Find where the given text appears and provide that cell's center as (X, Y) coordinate. 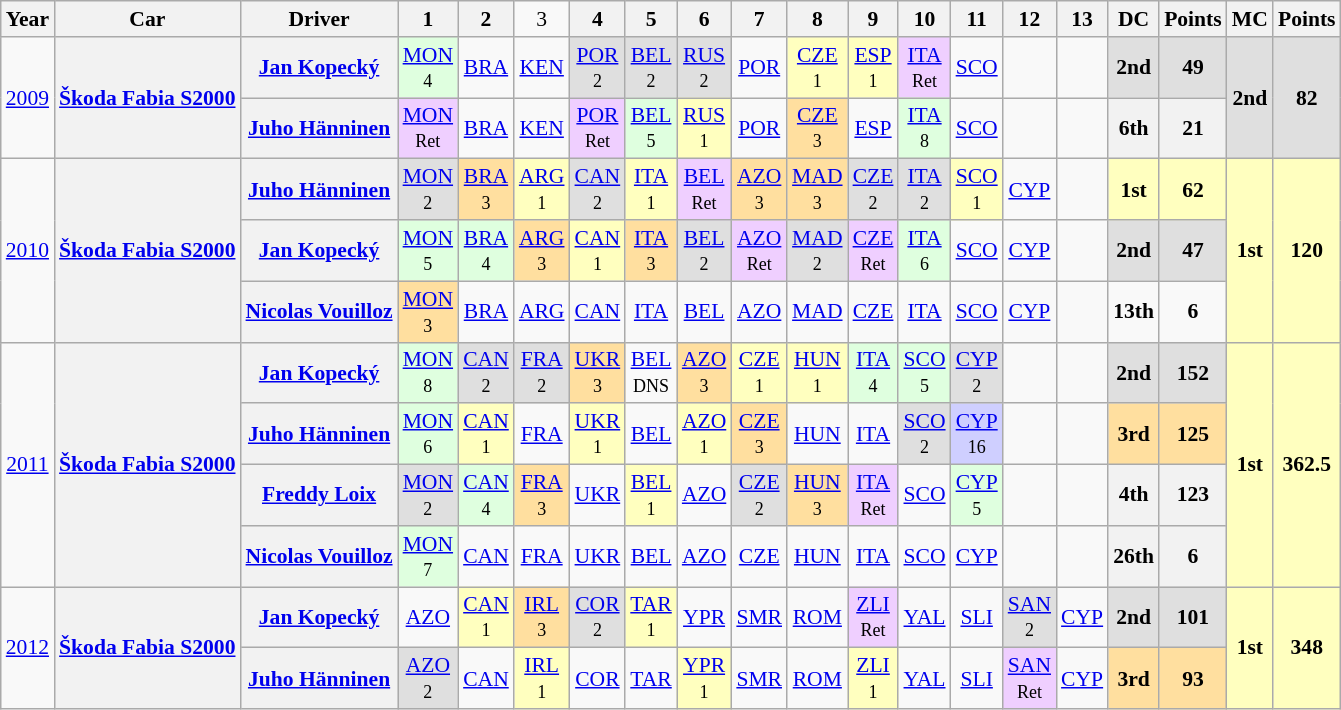
Freddy Loix (320, 496)
120 (1307, 250)
FRA2 (542, 372)
13 (1082, 19)
362.5 (1307, 464)
ZLIRet (874, 618)
POR2 (598, 68)
62 (1193, 190)
RUS2 (704, 68)
YPR (704, 618)
AZO2 (428, 678)
13th (1134, 312)
26th (1134, 556)
MON6 (428, 434)
ARG1 (542, 190)
21 (1193, 128)
FRA3 (542, 496)
COR2 (598, 618)
10 (924, 19)
MC (1250, 19)
1 (428, 19)
49 (1193, 68)
6th (1134, 128)
Year (28, 19)
COR (598, 678)
2009 (28, 98)
82 (1307, 98)
CZERet (874, 250)
ITA6 (924, 250)
5 (651, 19)
HUN3 (818, 496)
IRL3 (542, 618)
BELRet (704, 190)
152 (1193, 372)
MON7 (428, 556)
MON3 (428, 312)
SANRet (1030, 678)
3 (542, 19)
MAD3 (818, 190)
SCO1 (977, 190)
RUS1 (704, 128)
PORRet (598, 128)
BELDNS (651, 372)
UKR3 (598, 372)
ESP (874, 128)
AZORet (759, 250)
93 (1193, 678)
Driver (320, 19)
YPR1 (704, 678)
MAD (818, 312)
DC (1134, 19)
ZLI1 (874, 678)
4 (598, 19)
CYP2 (977, 372)
IRL1 (542, 678)
123 (1193, 496)
SCO5 (924, 372)
TAR1 (651, 618)
TAR (651, 678)
AZO1 (704, 434)
2012 (28, 648)
CYP5 (977, 496)
ITA1 (651, 190)
2010 (28, 250)
ESP1 (874, 68)
ITA4 (874, 372)
MON4 (428, 68)
SAN2 (1030, 618)
ARG (542, 312)
ITA8 (924, 128)
MON5 (428, 250)
7 (759, 19)
SCO2 (924, 434)
ITA3 (651, 250)
125 (1193, 434)
BEL1 (651, 496)
2 (486, 19)
BEL5 (651, 128)
HUN1 (818, 372)
101 (1193, 618)
348 (1307, 648)
11 (977, 19)
2011 (28, 464)
47 (1193, 250)
CYP16 (977, 434)
BRA3 (486, 190)
9 (874, 19)
Car (147, 19)
CAN4 (486, 496)
MON8 (428, 372)
UKR1 (598, 434)
MONRet (428, 128)
8 (818, 19)
MAD2 (818, 250)
12 (1030, 19)
ITA2 (924, 190)
BRA4 (486, 250)
4th (1134, 496)
ARG3 (542, 250)
